Search for the cell housing the specified text and yield its (x, y) center coordinate. 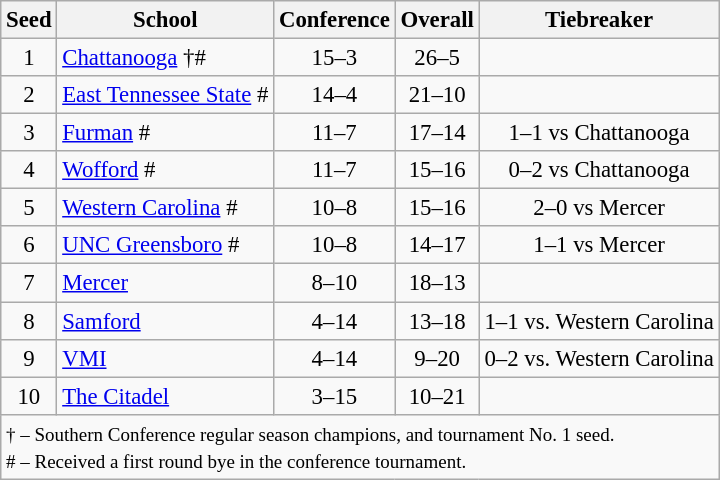
Wofford # (166, 170)
School (166, 20)
9 (29, 358)
1–1 vs Chattanooga (599, 133)
4 (29, 170)
9–20 (437, 358)
Chattanooga †# (166, 58)
1 (29, 58)
UNC Greensboro # (166, 245)
3 (29, 133)
10 (29, 396)
0–2 vs Chattanooga (599, 170)
8–10 (335, 283)
7 (29, 283)
The Citadel (166, 396)
17–14 (437, 133)
14–4 (335, 95)
† – Southern Conference regular season champions, and tournament No. 1 seed.# – Received a first round bye in the conference tournament. (360, 446)
1–1 vs Mercer (599, 245)
8 (29, 321)
13–18 (437, 321)
15–3 (335, 58)
VMI (166, 358)
21–10 (437, 95)
6 (29, 245)
Tiebreaker (599, 20)
3–15 (335, 396)
10–21 (437, 396)
2–0 vs Mercer (599, 208)
2 (29, 95)
Furman # (166, 133)
East Tennessee State # (166, 95)
Conference (335, 20)
5 (29, 208)
1–1 vs. Western Carolina (599, 321)
Overall (437, 20)
18–13 (437, 283)
Western Carolina # (166, 208)
Mercer (166, 283)
0–2 vs. Western Carolina (599, 358)
Seed (29, 20)
26–5 (437, 58)
Samford (166, 321)
14–17 (437, 245)
